Scan for the cell matching the given text and deliver its (X, Y) coordinate at center. 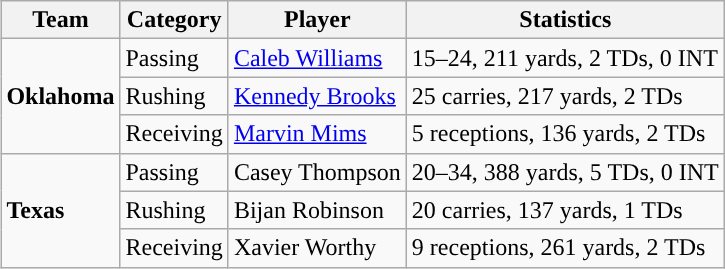
20–34, 388 yards, 5 TDs, 0 INT (565, 172)
Kennedy Brooks (317, 96)
Casey Thompson (317, 172)
Category (174, 20)
Caleb Williams (317, 58)
Marvin Mims (317, 134)
Team (60, 20)
9 receptions, 261 yards, 2 TDs (565, 248)
15–24, 211 yards, 2 TDs, 0 INT (565, 58)
Xavier Worthy (317, 248)
5 receptions, 136 yards, 2 TDs (565, 134)
Texas (60, 210)
Oklahoma (60, 96)
20 carries, 137 yards, 1 TDs (565, 210)
Statistics (565, 20)
Player (317, 20)
25 carries, 217 yards, 2 TDs (565, 96)
Bijan Robinson (317, 210)
